Scan for the cell matching the given text and deliver its (X, Y) coordinate at center. 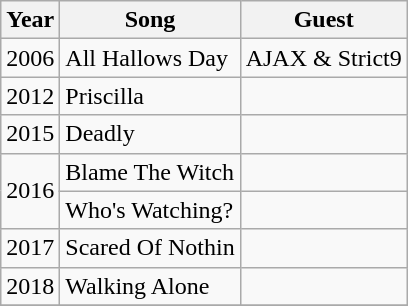
All Hallows Day (150, 58)
Scared Of Nothin (150, 248)
Blame The Witch (150, 172)
Who's Watching? (150, 210)
2015 (30, 134)
Deadly (150, 134)
2017 (30, 248)
AJAX & Strict9 (324, 58)
2018 (30, 286)
2012 (30, 96)
Year (30, 20)
Priscilla (150, 96)
Guest (324, 20)
Song (150, 20)
Walking Alone (150, 286)
2016 (30, 191)
2006 (30, 58)
